Return (x, y) of the center of cell containing provided text 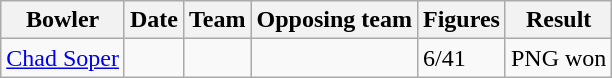
Opposing team (334, 20)
Bowler (63, 20)
PNG won (558, 58)
Result (558, 20)
Figures (461, 20)
6/41 (461, 58)
Date (154, 20)
Chad Soper (63, 58)
Team (218, 20)
